Extract the (x, y) coordinate from the center of the cell holding the provided text.  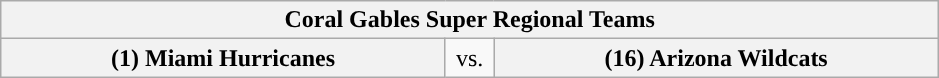
Coral Gables Super Regional Teams (470, 20)
(1) Miami Hurricanes (224, 58)
vs. (470, 58)
(16) Arizona Wildcats (716, 58)
